Search for the cell housing the specified text and yield its (x, y) center coordinate. 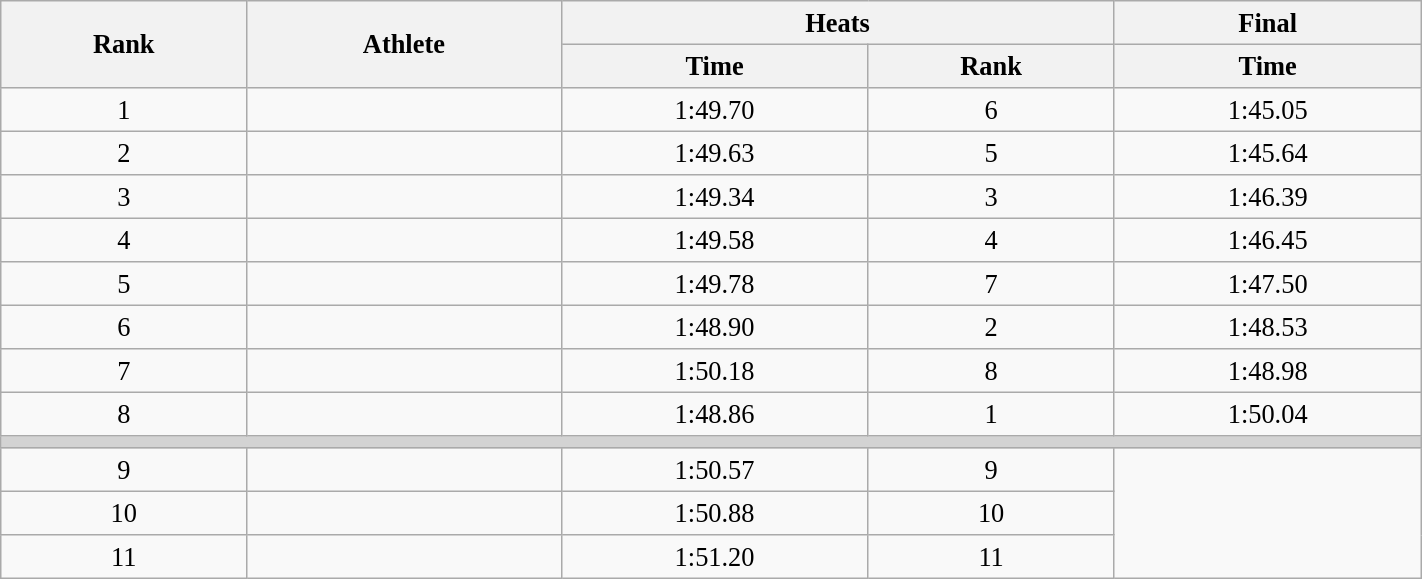
1:48.90 (714, 327)
1:46.39 (1268, 197)
1:46.45 (1268, 240)
1:48.86 (714, 414)
1:49.58 (714, 240)
1:49.34 (714, 197)
1:45.64 (1268, 153)
Heats (838, 22)
1:48.98 (1268, 371)
1:50.04 (1268, 414)
1:48.53 (1268, 327)
1:45.05 (1268, 109)
1:51.20 (714, 557)
1:49.70 (714, 109)
1:50.57 (714, 470)
1:49.63 (714, 153)
1:50.18 (714, 371)
Final (1268, 22)
1:50.88 (714, 513)
Athlete (404, 44)
1:49.78 (714, 284)
1:47.50 (1268, 284)
